From the cell containing the given text, extract its center point as (X, Y) coordinate. 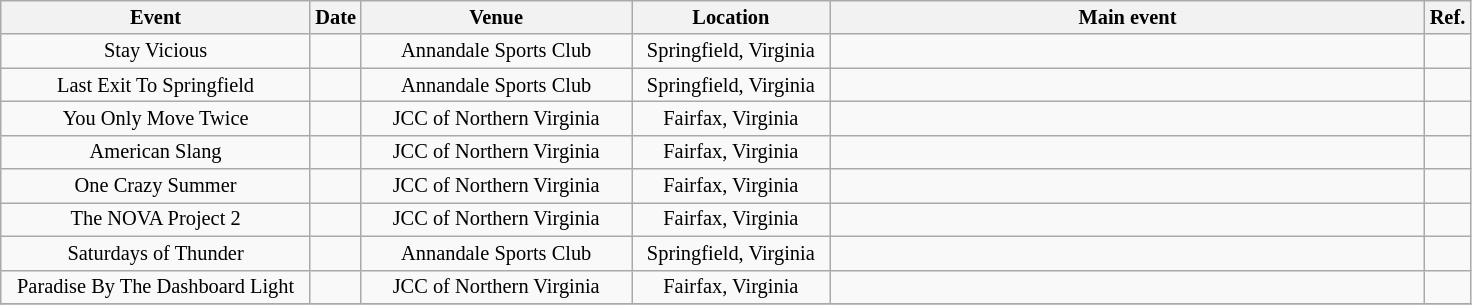
You Only Move Twice (156, 118)
Paradise By The Dashboard Light (156, 287)
Date (335, 17)
Saturdays of Thunder (156, 253)
Main event (1128, 17)
Location (732, 17)
Last Exit To Springfield (156, 85)
One Crazy Summer (156, 186)
Stay Vicious (156, 51)
Venue (496, 17)
Event (156, 17)
American Slang (156, 152)
Ref. (1448, 17)
The NOVA Project 2 (156, 219)
